Provide the (X, Y) coordinate of the cell's center where the given text is located.  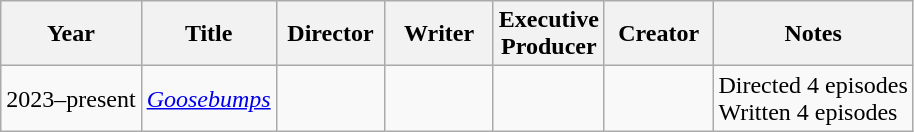
Goosebumps (208, 98)
Creator (658, 34)
Year (71, 34)
Director (330, 34)
ExecutiveProducer (548, 34)
Writer (440, 34)
Directed 4 episodesWritten 4 episodes (813, 98)
Title (208, 34)
2023–present (71, 98)
Notes (813, 34)
